Capture the cell that displays the provided text and extract its [x, y] central coordinate. 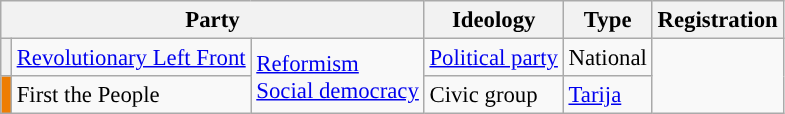
ReformismSocial democracy [338, 76]
Political party [494, 58]
Type [608, 20]
Tarija [608, 95]
First the People [131, 95]
Registration [718, 20]
Civic group [494, 95]
National [608, 58]
Party [212, 20]
Ideology [494, 20]
Revolutionary Left Front [131, 58]
